Locate the cell with the specified text and output its (X, Y) center coordinate. 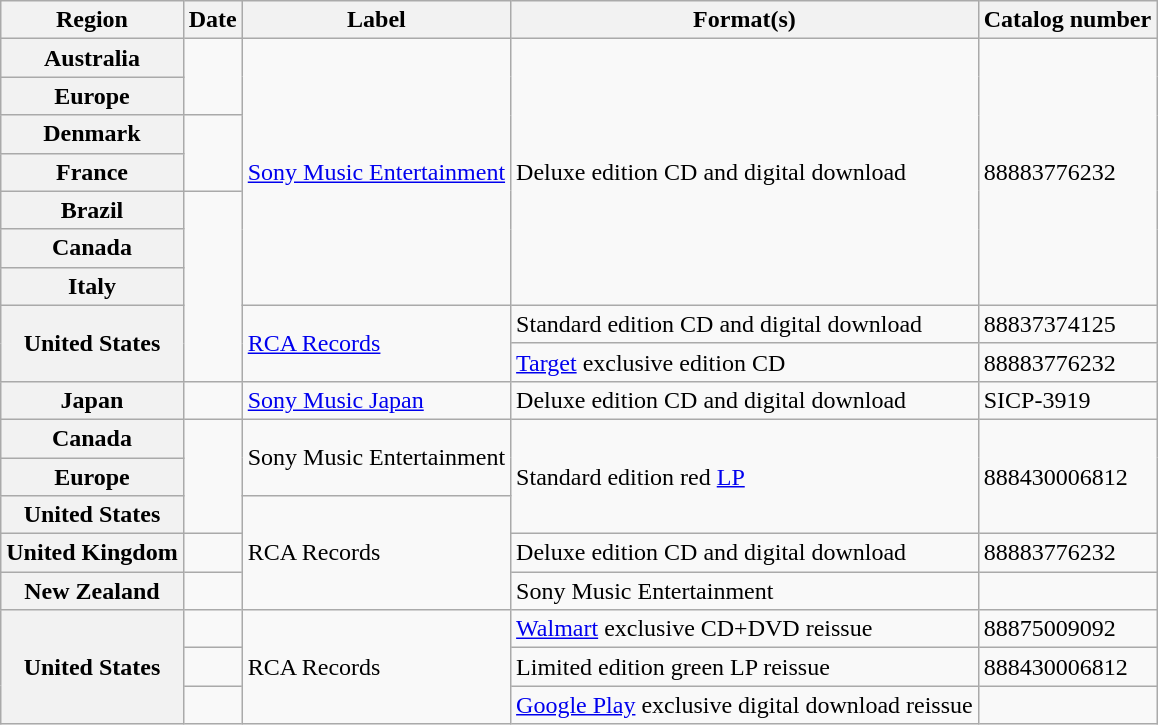
88875009092 (1067, 629)
New Zealand (92, 591)
Standard edition CD and digital download (745, 324)
SICP-3919 (1067, 400)
Standard edition red LP (745, 476)
United Kingdom (92, 553)
France (92, 172)
Italy (92, 286)
Japan (92, 400)
Denmark (92, 134)
Walmart exclusive CD+DVD reissue (745, 629)
Brazil (92, 210)
Sony Music Japan (376, 400)
Limited edition green LP reissue (745, 667)
Target exclusive edition CD (745, 362)
Region (92, 20)
Label (376, 20)
Australia (92, 58)
Date (212, 20)
Catalog number (1067, 20)
88837374125 (1067, 324)
Format(s) (745, 20)
Google Play exclusive digital download reissue (745, 705)
